Output the (x, y) coordinate of the center of the cell containing the given text.  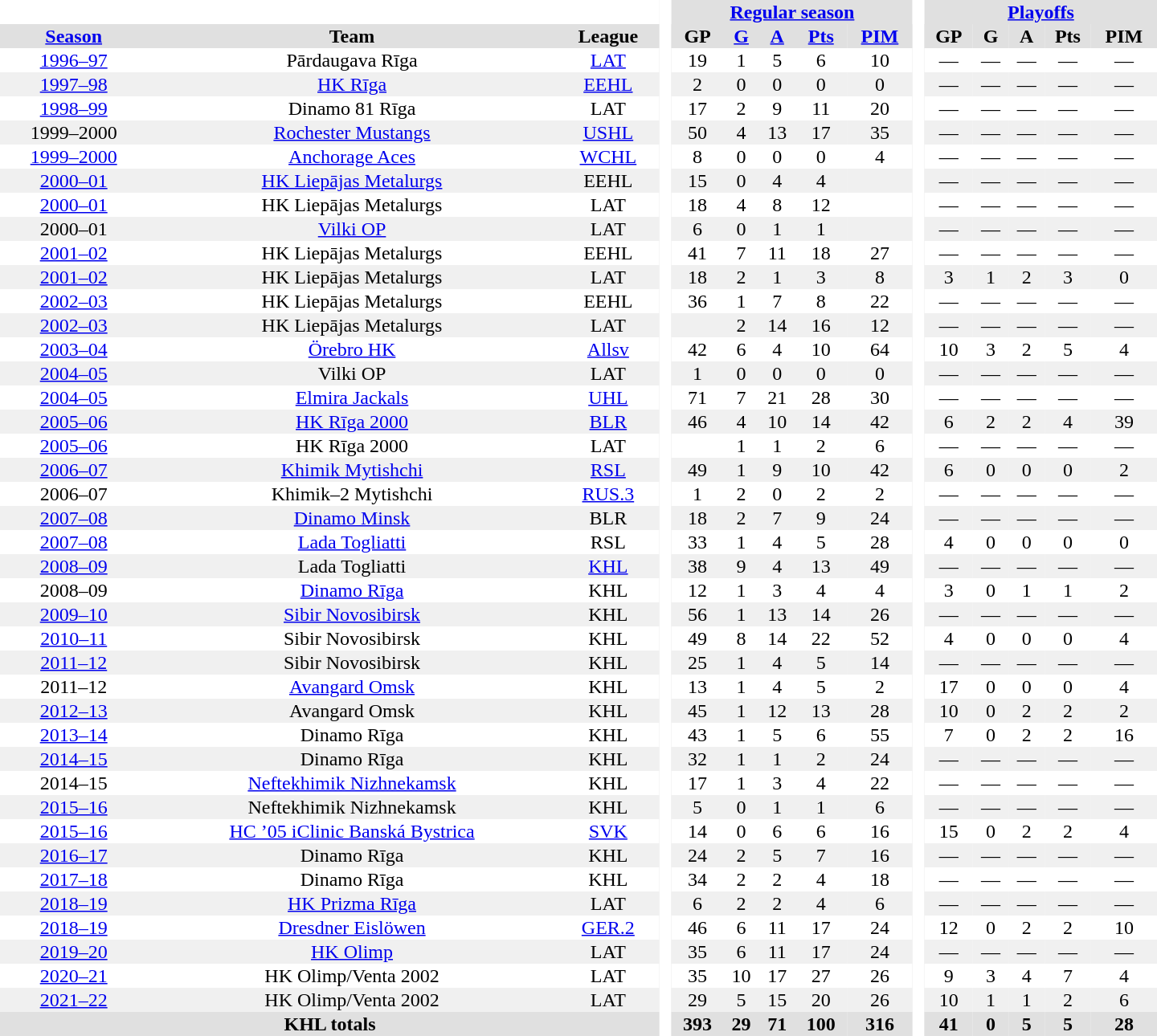
2021–22 (74, 1000)
Dinamo 81 Rīga (352, 108)
Dinamo Minsk (352, 518)
25 (697, 663)
HK Olimp (352, 952)
2010–11 (74, 638)
2009–10 (74, 614)
19 (697, 60)
USHL (608, 133)
30 (880, 398)
Season (74, 36)
2016–17 (74, 855)
HK Rīga (352, 84)
Khimik–2 Mytishchi (352, 494)
Playoffs (1041, 12)
League (608, 36)
33 (697, 542)
39 (1124, 422)
50 (697, 133)
Örebro HK (352, 349)
52 (880, 638)
RUS.3 (608, 494)
2017–18 (74, 879)
Regular season (792, 12)
Khimik Mytishchi (352, 470)
36 (697, 301)
KHL totals (329, 1024)
21 (778, 398)
43 (697, 735)
45 (697, 711)
2019–20 (74, 952)
Elmira Jackals (352, 398)
UHL (608, 398)
Allsv (608, 349)
64 (880, 349)
34 (697, 879)
1996–97 (74, 60)
Anchorage Aces (352, 157)
100 (821, 1024)
1997–98 (74, 84)
32 (697, 759)
Dresdner Eislöwen (352, 928)
SVK (608, 831)
HC ’05 iClinic Banská Bystrica (352, 831)
HK Prizma Rīga (352, 903)
Pārdaugava Rīga (352, 60)
2013–14 (74, 735)
38 (697, 566)
GER.2 (608, 928)
316 (880, 1024)
2012–13 (74, 711)
55 (880, 735)
1998–99 (74, 108)
56 (697, 614)
Rochester Mustangs (352, 133)
2003–04 (74, 349)
Team (352, 36)
WCHL (608, 157)
393 (697, 1024)
2020–21 (74, 976)
